Determine the (X, Y) coordinate at the center of the cell enclosing the given text.  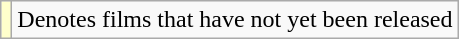
Denotes films that have not yet been released (235, 20)
